Scan for the cell matching the given text and deliver its (X, Y) coordinate at center. 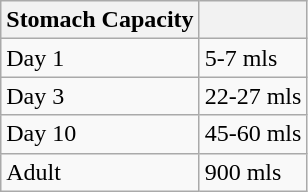
Day 1 (100, 58)
Stomach Capacity (100, 20)
22-27 mls (253, 96)
45-60 mls (253, 134)
Adult (100, 172)
900 mls (253, 172)
Day 3 (100, 96)
5-7 mls (253, 58)
Day 10 (100, 134)
